Return (x, y) of the center of cell containing provided text 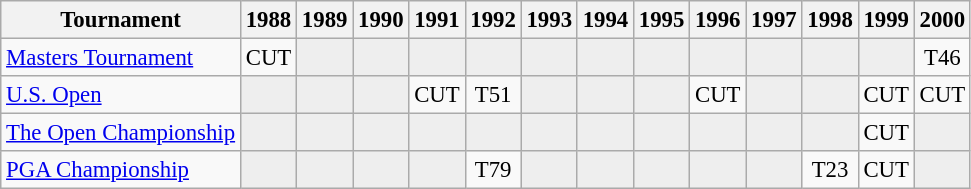
T46 (942, 58)
PGA Championship (121, 170)
Masters Tournament (121, 58)
1994 (605, 20)
1988 (268, 20)
1990 (381, 20)
1996 (718, 20)
1999 (886, 20)
1993 (549, 20)
The Open Championship (121, 133)
1995 (661, 20)
2000 (942, 20)
1998 (830, 20)
T79 (493, 170)
Tournament (121, 20)
T23 (830, 170)
1991 (437, 20)
1989 (325, 20)
U.S. Open (121, 95)
1997 (774, 20)
T51 (493, 95)
1992 (493, 20)
